Output the [X, Y] coordinate of the center of the cell containing the given text.  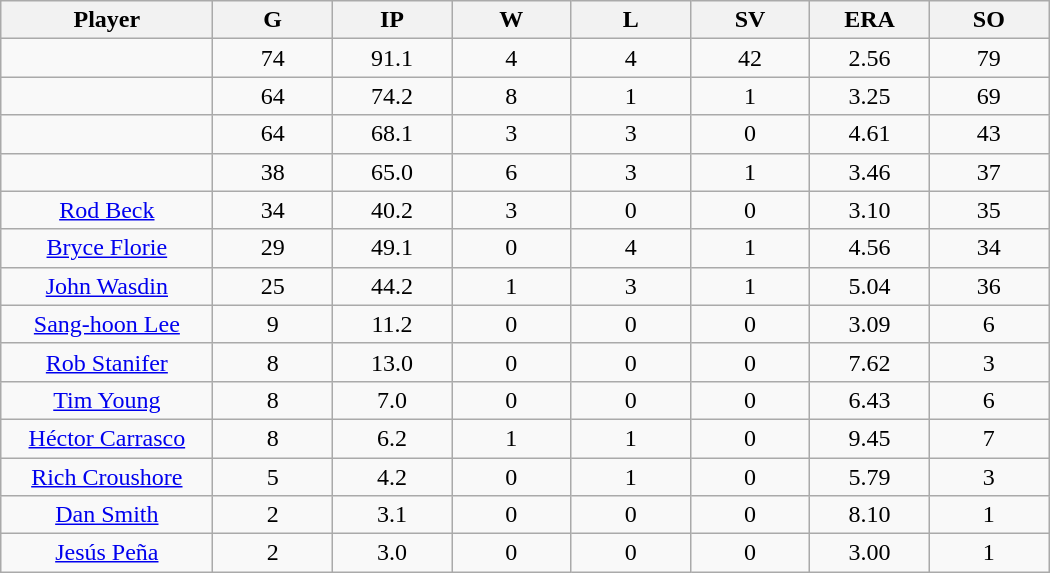
6.2 [392, 438]
ERA [870, 20]
Rich Croushore [107, 477]
John Wasdin [107, 286]
5.79 [870, 477]
42 [750, 58]
74.2 [392, 96]
9.45 [870, 438]
40.2 [392, 210]
L [630, 20]
74 [272, 58]
68.1 [392, 134]
7 [988, 438]
65.0 [392, 172]
11.2 [392, 324]
44.2 [392, 286]
Player [107, 20]
Jesús Peña [107, 553]
3.00 [870, 553]
4.61 [870, 134]
IP [392, 20]
3.46 [870, 172]
Bryce Florie [107, 248]
5 [272, 477]
29 [272, 248]
Rob Stanifer [107, 362]
G [272, 20]
37 [988, 172]
4.56 [870, 248]
25 [272, 286]
Rod Beck [107, 210]
13.0 [392, 362]
43 [988, 134]
6.43 [870, 400]
3.0 [392, 553]
79 [988, 58]
3.1 [392, 515]
38 [272, 172]
Sang-hoon Lee [107, 324]
8.10 [870, 515]
7.0 [392, 400]
SV [750, 20]
4.2 [392, 477]
3.10 [870, 210]
3.09 [870, 324]
3.25 [870, 96]
Héctor Carrasco [107, 438]
49.1 [392, 248]
91.1 [392, 58]
SO [988, 20]
36 [988, 286]
Dan Smith [107, 515]
69 [988, 96]
W [512, 20]
2.56 [870, 58]
7.62 [870, 362]
Tim Young [107, 400]
5.04 [870, 286]
35 [988, 210]
9 [272, 324]
